Detect which cell encompasses the target text, then output its [x, y] center coordinate. 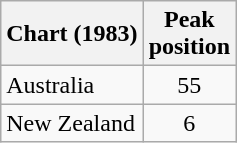
Peakposition [189, 34]
Chart (1983) [72, 34]
6 [189, 123]
Australia [72, 85]
55 [189, 85]
New Zealand [72, 123]
